Return [x, y] of the center of cell containing provided text 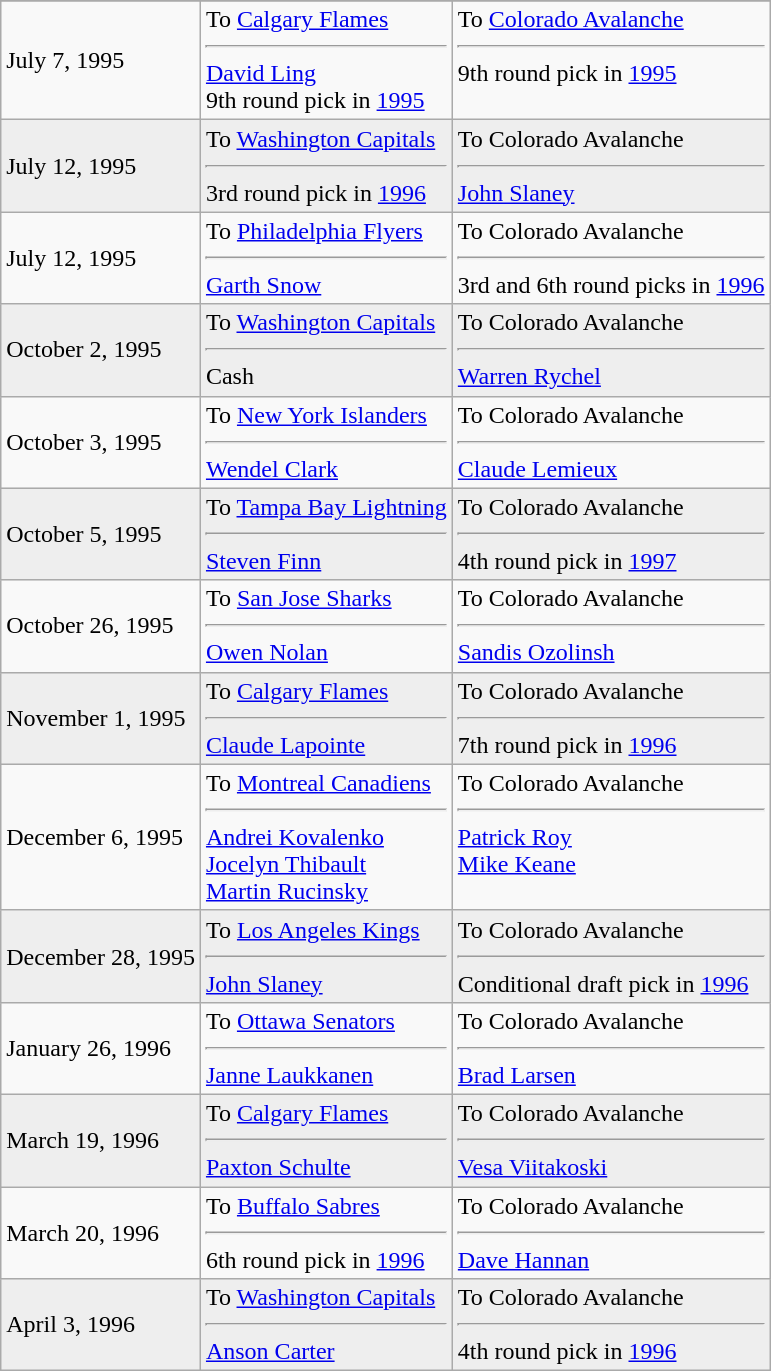
To Colorado AvalancheDave Hannan [611, 1232]
To Calgary FlamesPaxton Schulte [326, 1140]
To Colorado Avalanche3rd and 6th round picks in 1996 [611, 258]
To New York IslandersWendel Clark [326, 442]
To Washington CapitalsCash [326, 350]
November 1, 1995 [101, 718]
To Colorado AvalancheBrad Larsen [611, 1048]
To Washington CapitalsAnson Carter [326, 1325]
To Colorado Avalanche9th round pick in 1995 [611, 60]
To San Jose SharksOwen Nolan [326, 626]
To Colorado AvalancheVesa Viitakoski [611, 1140]
To Colorado Avalanche4th round pick in 1996 [611, 1325]
April 3, 1996 [101, 1325]
To Los Angeles KingsJohn Slaney [326, 956]
To Philadelphia FlyersGarth Snow [326, 258]
March 20, 1996 [101, 1232]
To Colorado Avalanche4th round pick in 1997 [611, 534]
December 6, 1995 [101, 837]
To Colorado AvalancheConditional draft pick in 1996 [611, 956]
To Colorado AvalancheSandis Ozolinsh [611, 626]
October 3, 1995 [101, 442]
To Colorado AvalancheJohn Slaney [611, 166]
To Calgary FlamesDavid Ling9th round pick in 1995 [326, 60]
October 2, 1995 [101, 350]
To Tampa Bay LightningSteven Finn [326, 534]
October 5, 1995 [101, 534]
March 19, 1996 [101, 1140]
To Colorado AvalancheWarren Rychel [611, 350]
To Colorado AvalancheClaude Lemieux [611, 442]
December 28, 1995 [101, 956]
To Montreal CanadiensAndrei KovalenkoJocelyn ThibaultMartin Rucinsky [326, 837]
To Colorado Avalanche7th round pick in 1996 [611, 718]
July 7, 1995 [101, 60]
January 26, 1996 [101, 1048]
October 26, 1995 [101, 626]
To Ottawa SenatorsJanne Laukkanen [326, 1048]
To Calgary FlamesClaude Lapointe [326, 718]
To Colorado AvalanchePatrick RoyMike Keane [611, 837]
To Buffalo Sabres6th round pick in 1996 [326, 1232]
To Washington Capitals3rd round pick in 1996 [326, 166]
